Capture the cell that displays the provided text and extract its (X, Y) central coordinate. 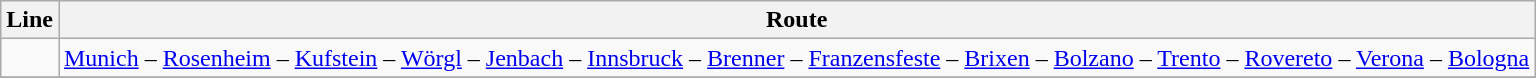
Munich – Rosenheim – Kufstein – Wörgl – Jenbach – Innsbruck – Brenner – Franzensfeste – Brixen – Bolzano – Trento – Rovereto – Verona – Bologna (796, 58)
Line (30, 20)
Route (796, 20)
